Identify which cell holds the provided text, then report its [X, Y] central coordinate. 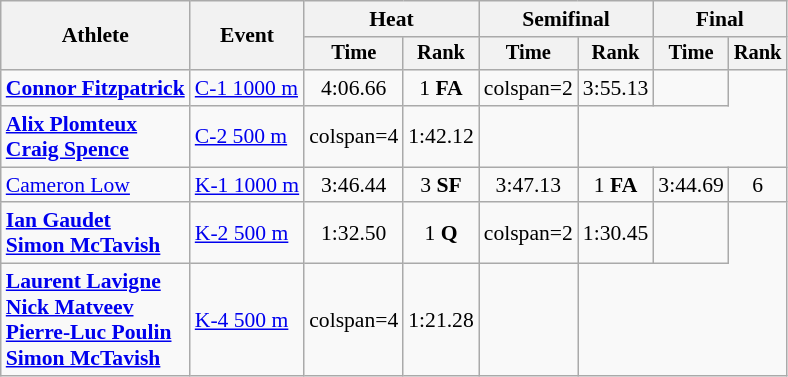
Laurent LavigneNick MatveevPierre-Luc PoulinSimon McTavish [96, 320]
3:46.44 [354, 185]
3 SF [440, 185]
4:06.66 [354, 88]
K-4 500 m [247, 320]
Event [247, 36]
C-2 500 m [247, 136]
Connor Fitzpatrick [96, 88]
Alix PlomteuxCraig Spence [96, 136]
1:21.28 [440, 320]
Athlete [96, 36]
1:42.12 [440, 136]
1 Q [440, 234]
1:32.50 [354, 234]
Heat [392, 19]
3:47.13 [528, 185]
Ian GaudetSimon McTavish [96, 234]
K-1 1000 m [247, 185]
6 [758, 185]
K-2 500 m [247, 234]
Semifinal [566, 19]
C-1 1000 m [247, 88]
3:44.69 [690, 185]
Final [720, 19]
Cameron Low [96, 185]
1:30.45 [616, 234]
3:55.13 [616, 88]
